Find where the given text appears and provide that cell's center as [x, y] coordinate. 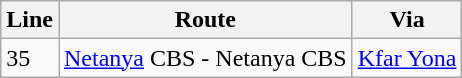
Kfar Yona [407, 58]
35 [30, 58]
Netanya CBS - Netanya CBS [205, 58]
Via [407, 20]
Line [30, 20]
Route [205, 20]
